Identify which cell holds the provided text, then report its (X, Y) central coordinate. 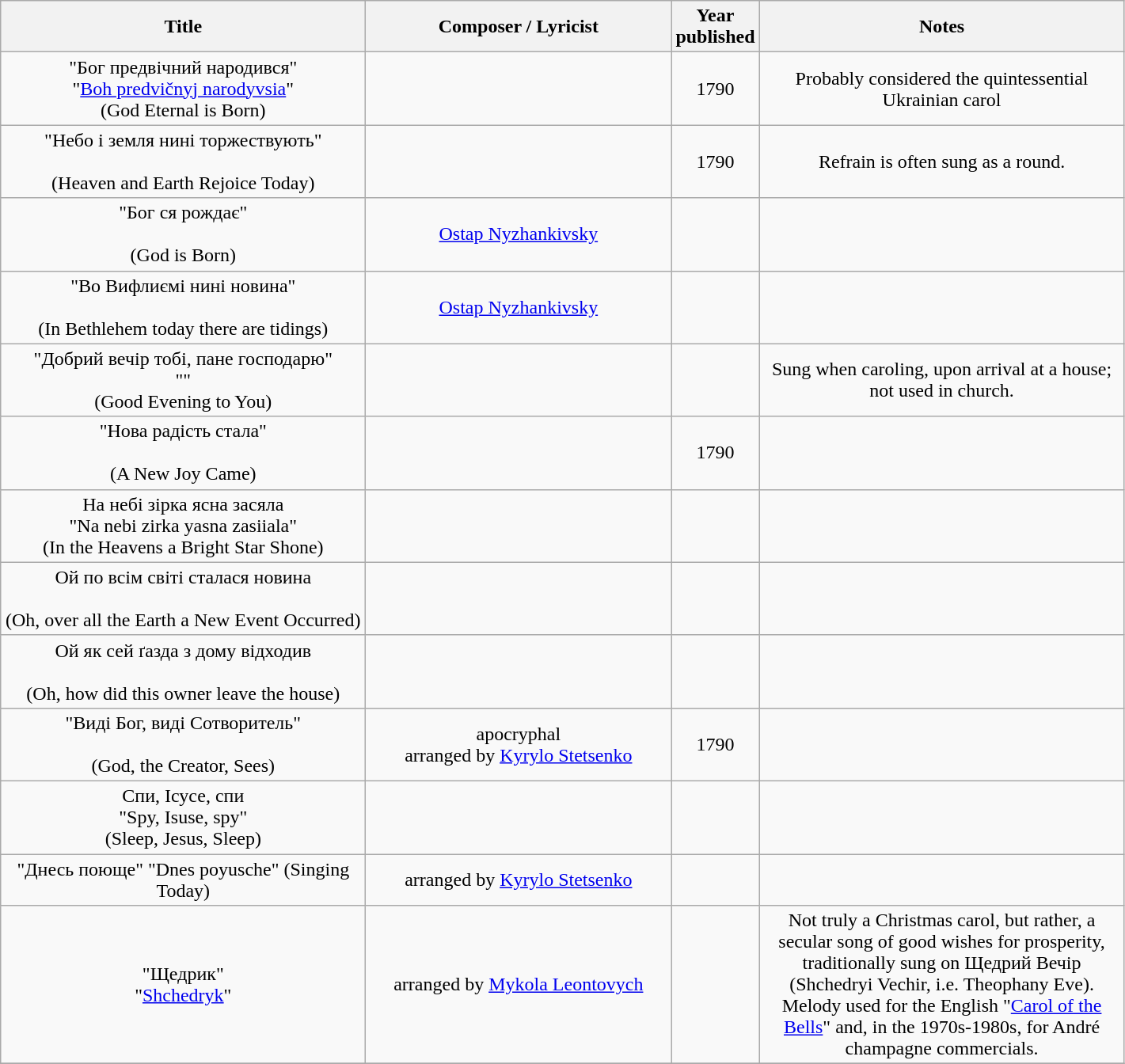
Ой як сей ґазда з дому відходив (Oh, how did this owner leave the house) (184, 671)
"Бог ся рождає" (God is Born) (184, 234)
Title (184, 27)
"Нова радість стала" (A New Joy Came) (184, 453)
Refrain is often sung as a round. (942, 161)
Спи, Ісусе, спи "Spy, Isuse, spy" (Sleep, Jesus, Sleep) (184, 817)
Ой по всім світі сталася новина (Oh, over all the Earth a New Event Occurred) (184, 598)
Year published (716, 27)
Notes (942, 27)
"Бог предвічний народився" "Boh predvičnyj narodyvsia" (God Eternal is Born) (184, 89)
Probably considered the quintessential Ukrainian carol (942, 89)
"Добрий вечір тобі, пане господарю" "" (Good Evening to You) (184, 380)
apocryphal arranged by Kyrylo Stetsenko (519, 744)
"Во Вифлиємі нині новина" (In Bethlehem today there are tidings) (184, 307)
"Щедрик" "Shchedryk" (184, 985)
arranged by Mykola Leontovych (519, 985)
"Небо і земля нині торжествують" (Heaven and Earth Rejoice Today) (184, 161)
На небі зірка ясна засяла "Na nebi zirka yasna zasiiala" (In the Heavens a Bright Star Shone) (184, 526)
Composer / Lyricist (519, 27)
"Виді Бог, виді Сотворитель" (God, the Creator, Sees) (184, 744)
"Днесь поюще" "Dnes poyusche" (Singing Today) (184, 879)
Sung when caroling, upon arrival at a house; not used in church. (942, 380)
arranged by Kyrylo Stetsenko (519, 879)
